Determine the [x, y] coordinate at the center of the cell enclosing the given text.  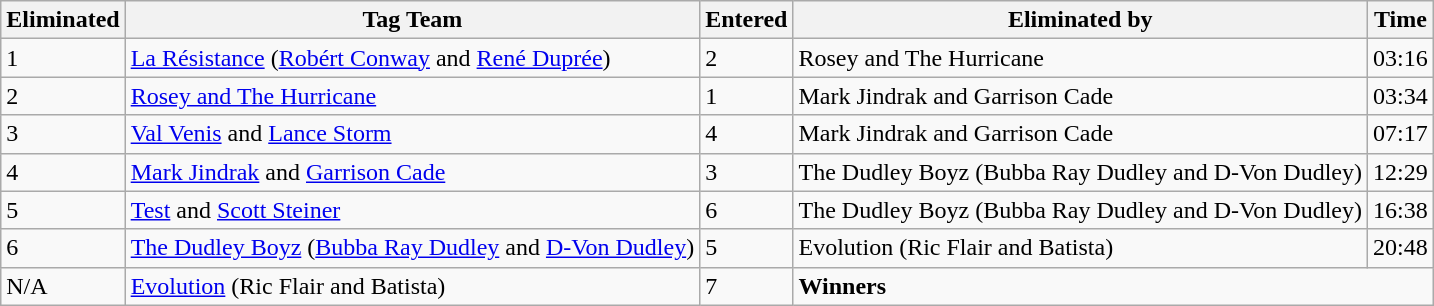
Tag Team [412, 20]
7 [746, 286]
07:17 [1401, 134]
Val Venis and Lance Storm [412, 134]
N/A [63, 286]
Entered [746, 20]
Eliminated [63, 20]
La Résistance (Robért Conway and René Duprée) [412, 58]
Winners [1113, 286]
03:16 [1401, 58]
Test and Scott Steiner [412, 210]
Eliminated by [1080, 20]
12:29 [1401, 172]
03:34 [1401, 96]
Time [1401, 20]
20:48 [1401, 248]
16:38 [1401, 210]
